Return the (x, y) coordinate for the center point of the cell that contains the specified text.  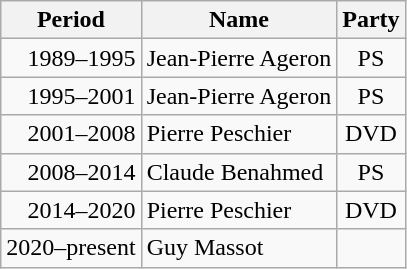
Name (239, 20)
Period (71, 20)
2001–2008 (71, 134)
Party (371, 20)
1995–2001 (71, 96)
2020–present (71, 248)
Guy Massot (239, 248)
2014–2020 (71, 210)
1989–1995 (71, 58)
Claude Benahmed (239, 172)
2008–2014 (71, 172)
